For the text-containing cell, return its midpoint in (X, Y) coordinate format. 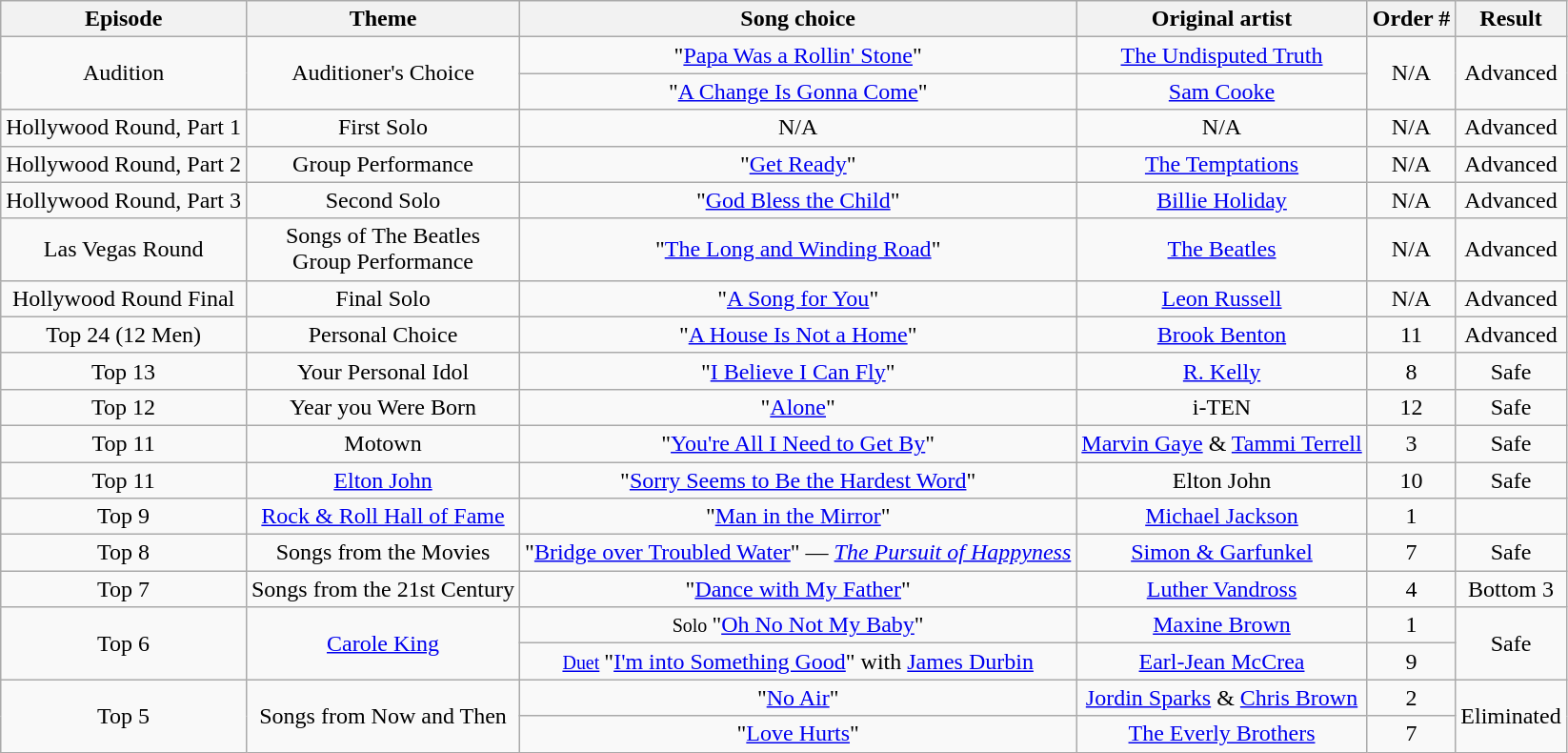
Auditioner's Choice (383, 73)
Duet "I'm into Something Good" with James Durbin (798, 661)
11 (1412, 335)
"Love Hurts" (798, 734)
Episode (124, 19)
"Alone" (798, 407)
Billie Holiday (1221, 200)
"No Air" (798, 698)
Order # (1412, 19)
"Papa Was a Rollin' Stone" (798, 55)
Top 8 (124, 553)
Top 6 (124, 643)
Final Solo (383, 298)
Top 5 (124, 716)
3 (1412, 443)
Songs from the Movies (383, 553)
Result (1511, 19)
Songs of The Beatles Group Performance (383, 250)
Top 12 (124, 407)
Your Personal Idol (383, 371)
Bottom 3 (1511, 589)
Brook Benton (1221, 335)
"A Song for You" (798, 298)
4 (1412, 589)
Rock & Roll Hall of Fame (383, 517)
i-TEN (1221, 407)
Songs from Now and Then (383, 716)
The Temptations (1221, 164)
Simon & Garfunkel (1221, 553)
Second Solo (383, 200)
Top 9 (124, 517)
"The Long and Winding Road" (798, 250)
Marvin Gaye & Tammi Terrell (1221, 443)
R. Kelly (1221, 371)
12 (1412, 407)
Top 13 (124, 371)
"Bridge over Troubled Water" — The Pursuit of Happyness (798, 553)
Las Vegas Round (124, 250)
Hollywood Round Final (124, 298)
Motown (383, 443)
"A Change Is Gonna Come" (798, 92)
Songs from the 21st Century (383, 589)
Song choice (798, 19)
Hollywood Round, Part 2 (124, 164)
Michael Jackson (1221, 517)
Leon Russell (1221, 298)
Top 24 (12 Men) (124, 335)
Top 7 (124, 589)
8 (1412, 371)
Personal Choice (383, 335)
10 (1412, 479)
"Sorry Seems to Be the Hardest Word" (798, 479)
"Dance with My Father" (798, 589)
"You're All I Need to Get By" (798, 443)
Luther Vandross (1221, 589)
Hollywood Round, Part 3 (124, 200)
9 (1412, 661)
Group Performance (383, 164)
Sam Cooke (1221, 92)
Solo "Oh No Not My Baby" (798, 625)
Eliminated (1511, 716)
Audition (124, 73)
First Solo (383, 128)
"I Believe I Can Fly" (798, 371)
"A House Is Not a Home" (798, 335)
Theme (383, 19)
Earl-Jean McCrea (1221, 661)
"Man in the Mirror" (798, 517)
2 (1412, 698)
The Everly Brothers (1221, 734)
The Beatles (1221, 250)
Hollywood Round, Part 1 (124, 128)
Maxine Brown (1221, 625)
Jordin Sparks & Chris Brown (1221, 698)
Carole King (383, 643)
"God Bless the Child" (798, 200)
The Undisputed Truth (1221, 55)
Original artist (1221, 19)
"Get Ready" (798, 164)
Year you Were Born (383, 407)
